Determine the (x, y) coordinate at the center of the cell enclosing the given text.  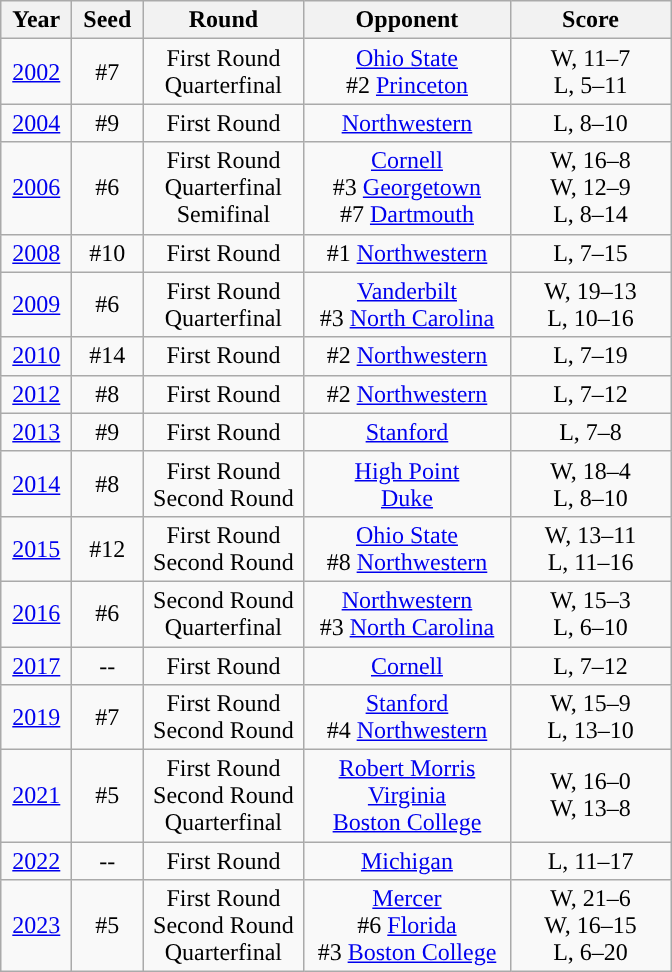
L, 11–17 (590, 861)
W, 18–4L, 8–10 (590, 484)
W, 11–7L, 5–11 (590, 72)
Cornell (407, 665)
2017 (36, 665)
#10 (108, 253)
Cornell#3 Georgetown#7 Dartmouth (407, 188)
First RoundQuarterfinalSemifinal (224, 188)
L, 7–8 (590, 432)
Opponent (407, 20)
#1 Northwestern (407, 253)
Mercer#6 Florida#3 Boston College (407, 926)
2004 (36, 123)
2023 (36, 926)
Second RoundQuarterfinal (224, 614)
2022 (36, 861)
L, 7–15 (590, 253)
W, 16–0W, 13–8 (590, 796)
2016 (36, 614)
2010 (36, 356)
L, 7–19 (590, 356)
Robert MorrisVirginiaBoston College (407, 796)
2012 (36, 394)
W, 16–8W, 12–9L, 8–14 (590, 188)
L, 8–10 (590, 123)
Stanford#4 Northwestern (407, 718)
Michigan (407, 861)
W, 19–13L, 10–16 (590, 304)
W, 15–9L, 13–10 (590, 718)
2013 (36, 432)
Ohio State#2 Princeton (407, 72)
Northwestern#3 North Carolina (407, 614)
2015 (36, 548)
#14 (108, 356)
W, 15–3L, 6–10 (590, 614)
W, 13–11L, 11–16 (590, 548)
2008 (36, 253)
2009 (36, 304)
#12 (108, 548)
High PointDuke (407, 484)
2021 (36, 796)
2002 (36, 72)
Seed (108, 20)
Year (36, 20)
2019 (36, 718)
Score (590, 20)
2014 (36, 484)
Stanford (407, 432)
Northwestern (407, 123)
Vanderbilt#3 North Carolina (407, 304)
2006 (36, 188)
W, 21–6W, 16–15L, 6–20 (590, 926)
Ohio State#8 Northwestern (407, 548)
Round (224, 20)
